Output the [X, Y] coordinate of the center of the cell containing the given text.  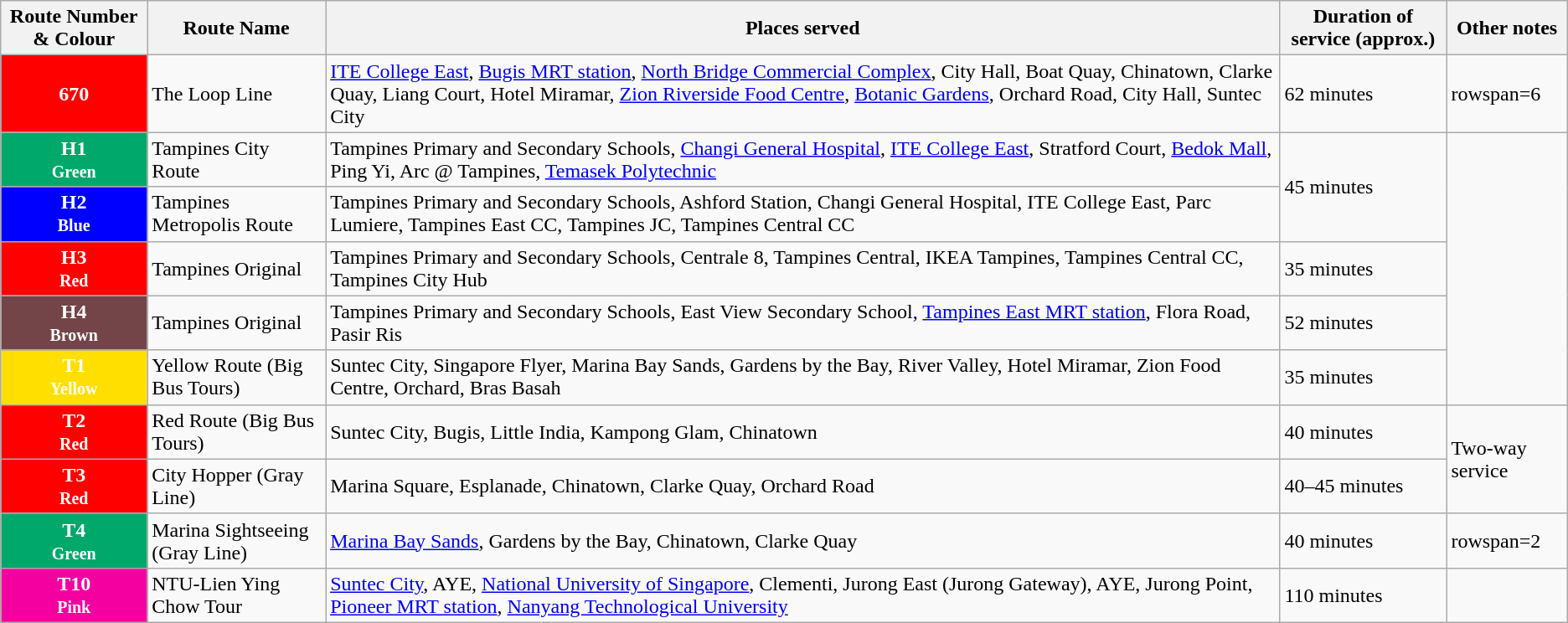
H3 Red [74, 268]
Duration of service (approx.) [1364, 28]
rowspan=6 [1507, 94]
Two-way service [1507, 459]
The Loop Line [236, 94]
Tampines Metropolis Route [236, 214]
City Hopper (Gray Line) [236, 486]
Yellow Route (Big Bus Tours) [236, 377]
T1 Yellow [74, 377]
Tampines City Route [236, 159]
Other notes [1507, 28]
rowspan=2 [1507, 541]
Suntec City, Bugis, Little India, Kampong Glam, Chinatown [802, 432]
110 minutes [1364, 595]
Route Number & Colour [74, 28]
Suntec City, Singapore Flyer, Marina Bay Sands, Gardens by the Bay, River Valley, Hotel Miramar, Zion Food Centre, Orchard, Bras Basah [802, 377]
H1 Green [74, 159]
Red Route (Big Bus Tours) [236, 432]
T10 Pink [74, 595]
670 [74, 94]
40–45 minutes [1364, 486]
45 minutes [1364, 187]
Tampines Primary and Secondary Schools, Centrale 8, Tampines Central, IKEA Tampines, Tampines Central CC, Tampines City Hub [802, 268]
T4 Green [74, 541]
NTU-Lien Ying Chow Tour [236, 595]
Marina Square, Esplanade, Chinatown, Clarke Quay, Orchard Road [802, 486]
62 minutes [1364, 94]
Tampines Primary and Secondary Schools, East View Secondary School, Tampines East MRT station, Flora Road, Pasir Ris [802, 323]
Route Name [236, 28]
Places served [802, 28]
52 minutes [1364, 323]
T3 Red [74, 486]
T2 Red [74, 432]
H4 Brown [74, 323]
Marina Sightseeing (Gray Line) [236, 541]
H2 Blue [74, 214]
Marina Bay Sands, Gardens by the Bay, Chinatown, Clarke Quay [802, 541]
